Extract the (X, Y) coordinate from the center of the cell holding the provided text.  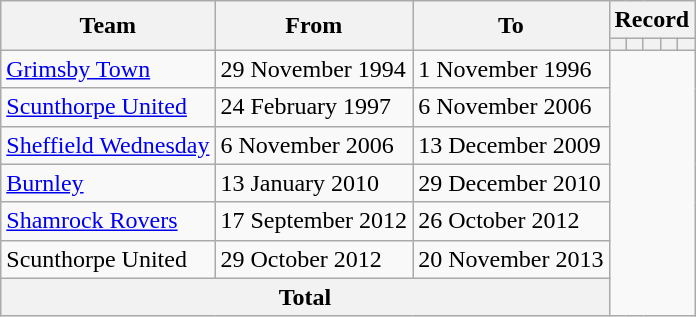
13 December 2009 (511, 145)
Total (305, 297)
29 November 1994 (314, 69)
Burnley (108, 183)
24 February 1997 (314, 107)
17 September 2012 (314, 221)
From (314, 26)
20 November 2013 (511, 259)
29 December 2010 (511, 183)
26 October 2012 (511, 221)
Team (108, 26)
To (511, 26)
Record (652, 20)
Grimsby Town (108, 69)
13 January 2010 (314, 183)
1 November 1996 (511, 69)
Shamrock Rovers (108, 221)
29 October 2012 (314, 259)
Sheffield Wednesday (108, 145)
